Detect which cell encompasses the target text, then output its [X, Y] center coordinate. 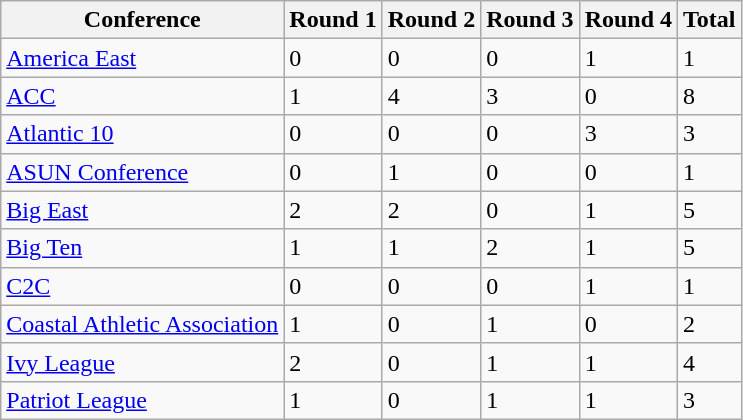
America East [142, 58]
Round 3 [530, 20]
Atlantic 10 [142, 134]
Coastal Athletic Association [142, 324]
Big Ten [142, 248]
ACC [142, 96]
Round 4 [628, 20]
C2C [142, 286]
Ivy League [142, 362]
Round 2 [431, 20]
Patriot League [142, 400]
8 [710, 96]
Round 1 [333, 20]
Big East [142, 210]
Conference [142, 20]
Total [710, 20]
ASUN Conference [142, 172]
